Detect which cell encompasses the target text, then output its (X, Y) center coordinate. 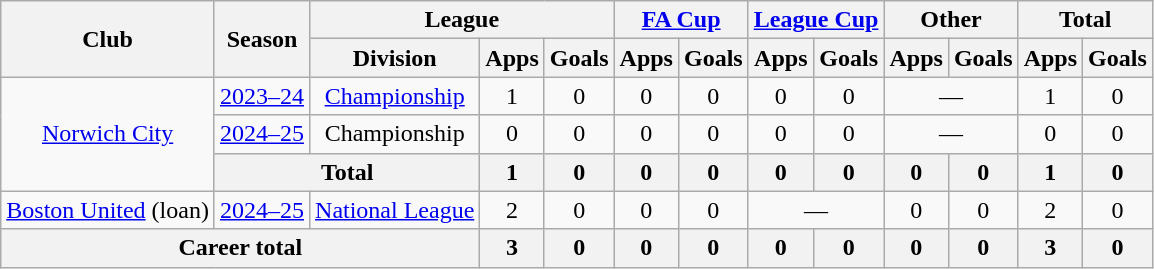
FA Cup (681, 20)
Season (262, 39)
League Cup (816, 20)
Club (108, 39)
Division (395, 58)
Career total (240, 248)
Norwich City (108, 134)
League (462, 20)
2023–24 (262, 96)
Boston United (loan) (108, 210)
Other (951, 20)
National League (395, 210)
